Detect which cell encompasses the target text, then output its [X, Y] center coordinate. 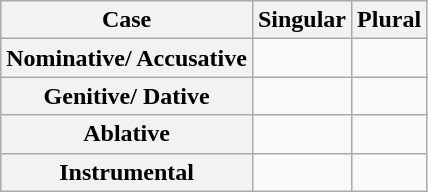
Instrumental [127, 172]
Singular [302, 20]
Case [127, 20]
Ablative [127, 134]
Genitive/ Dative [127, 96]
Nominative/ Accusative [127, 58]
Plural [390, 20]
